From the cell containing the given text, extract its center point as (X, Y) coordinate. 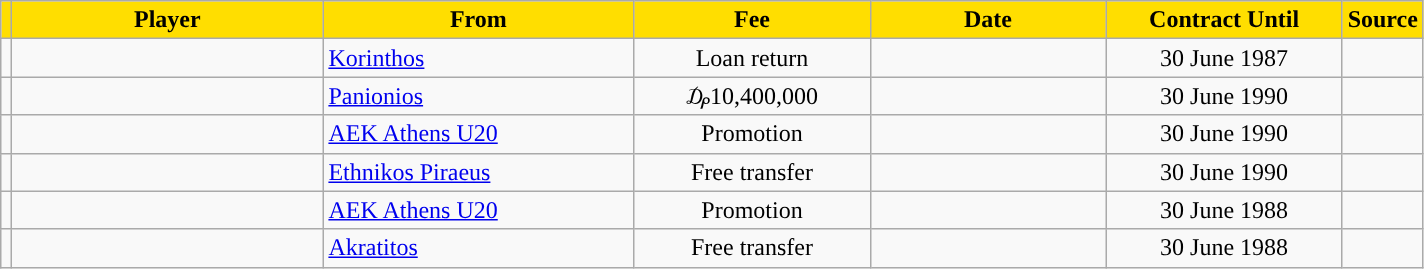
30 June 1987 (1224, 58)
Panionios (478, 96)
Loan return (752, 58)
Ethnikos Piraeus (478, 172)
Date (988, 20)
Fee (752, 20)
Player (168, 20)
Contract Until (1224, 20)
Akratitos (478, 248)
Source (1382, 20)
₯10,400,000 (752, 96)
From (478, 20)
Korinthos (478, 58)
